Return [x, y] of the center of cell containing provided text 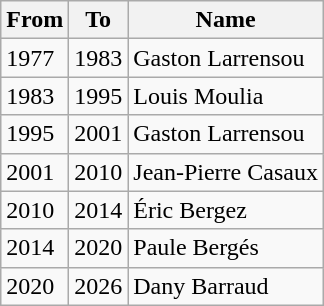
Paule Bergés [226, 248]
To [98, 20]
Name [226, 20]
Louis Moulia [226, 96]
Dany Barraud [226, 286]
Éric Bergez [226, 210]
Jean-Pierre Casaux [226, 172]
From [35, 20]
1977 [35, 58]
2026 [98, 286]
